Scan for the cell matching the given text and deliver its [x, y] coordinate at center. 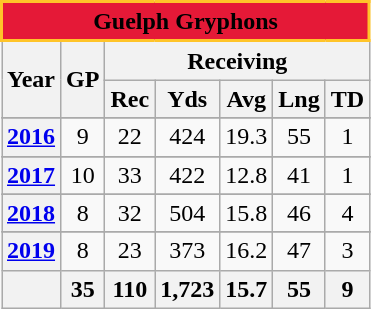
2017 [32, 175]
1,723 [188, 289]
12.8 [246, 175]
373 [188, 251]
4 [347, 213]
47 [299, 251]
110 [130, 289]
15.8 [246, 213]
Receiving [238, 60]
32 [130, 213]
16.2 [246, 251]
424 [188, 137]
Lng [299, 99]
22 [130, 137]
3 [347, 251]
Yds [188, 99]
Avg [246, 99]
23 [130, 251]
10 [83, 175]
Year [32, 80]
41 [299, 175]
TD [347, 99]
2019 [32, 251]
422 [188, 175]
33 [130, 175]
19.3 [246, 137]
Rec [130, 99]
504 [188, 213]
15.7 [246, 289]
35 [83, 289]
GP [83, 80]
2018 [32, 213]
46 [299, 213]
2016 [32, 137]
Guelph Gryphons [186, 22]
